Output the [X, Y] coordinate of the center of the cell containing the given text.  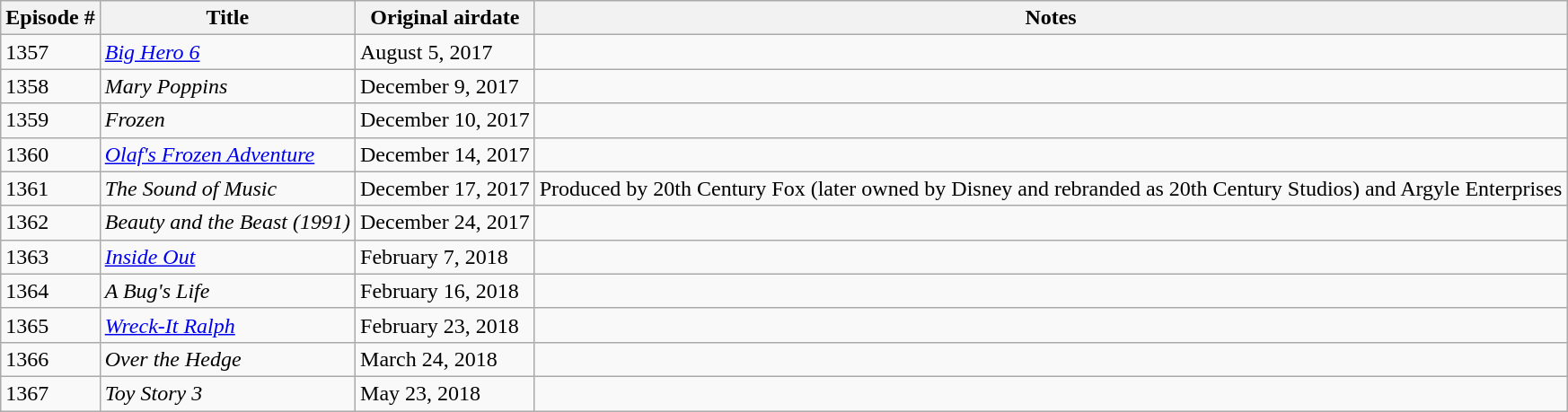
December 10, 2017 [445, 120]
March 24, 2018 [445, 359]
1363 [50, 257]
Original airdate [445, 18]
Notes [1051, 18]
1367 [50, 393]
Beauty and the Beast (1991) [227, 223]
February 23, 2018 [445, 325]
1365 [50, 325]
Produced by 20th Century Fox (later owned by Disney and rebranded as 20th Century Studios) and Argyle Enterprises [1051, 188]
Olaf's Frozen Adventure [227, 154]
1364 [50, 291]
1357 [50, 52]
Wreck-It Ralph [227, 325]
Inside Out [227, 257]
December 17, 2017 [445, 188]
Over the Hedge [227, 359]
December 9, 2017 [445, 86]
A Bug's Life [227, 291]
Episode # [50, 18]
1359 [50, 120]
1366 [50, 359]
December 14, 2017 [445, 154]
August 5, 2017 [445, 52]
February 7, 2018 [445, 257]
1361 [50, 188]
1362 [50, 223]
Title [227, 18]
December 24, 2017 [445, 223]
Big Hero 6 [227, 52]
May 23, 2018 [445, 393]
February 16, 2018 [445, 291]
Frozen [227, 120]
Toy Story 3 [227, 393]
The Sound of Music [227, 188]
1360 [50, 154]
Mary Poppins [227, 86]
1358 [50, 86]
